Extract the (X, Y) coordinate from the center of the cell holding the provided text.  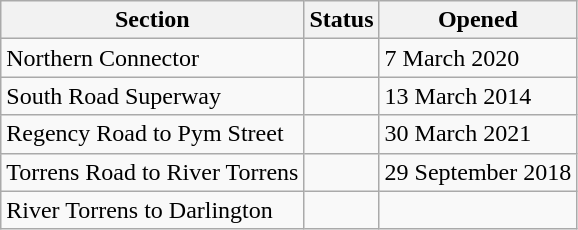
Section (152, 20)
29 September 2018 (478, 172)
Northern Connector (152, 58)
River Torrens to Darlington (152, 210)
Status (342, 20)
7 March 2020 (478, 58)
Torrens Road to River Torrens (152, 172)
Regency Road to Pym Street (152, 134)
13 March 2014 (478, 96)
30 March 2021 (478, 134)
Opened (478, 20)
South Road Superway (152, 96)
